Return (x, y) of the center of cell containing provided text 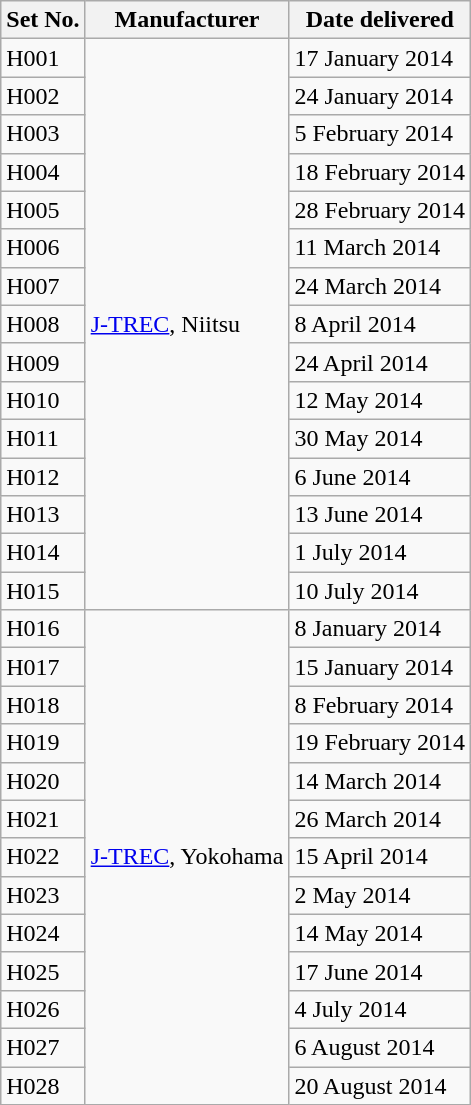
H013 (43, 515)
1 July 2014 (380, 553)
20 August 2014 (380, 1085)
18 February 2014 (380, 172)
10 July 2014 (380, 591)
H001 (43, 58)
17 June 2014 (380, 971)
H007 (43, 286)
H025 (43, 971)
17 January 2014 (380, 58)
12 May 2014 (380, 400)
14 May 2014 (380, 933)
H019 (43, 743)
H011 (43, 438)
Date delivered (380, 20)
24 April 2014 (380, 362)
H003 (43, 134)
13 June 2014 (380, 515)
H002 (43, 96)
H026 (43, 1009)
6 June 2014 (380, 477)
H022 (43, 857)
8 January 2014 (380, 629)
J-TREC, Niitsu (187, 324)
H018 (43, 705)
30 May 2014 (380, 438)
26 March 2014 (380, 819)
6 August 2014 (380, 1047)
H012 (43, 477)
Manufacturer (187, 20)
14 March 2014 (380, 781)
H028 (43, 1085)
2 May 2014 (380, 895)
H005 (43, 210)
24 January 2014 (380, 96)
H009 (43, 362)
28 February 2014 (380, 210)
H006 (43, 248)
H023 (43, 895)
5 February 2014 (380, 134)
8 February 2014 (380, 705)
H017 (43, 667)
15 January 2014 (380, 667)
8 April 2014 (380, 324)
J-TREC, Yokohama (187, 858)
H008 (43, 324)
Set No. (43, 20)
H010 (43, 400)
15 April 2014 (380, 857)
H004 (43, 172)
H024 (43, 933)
24 March 2014 (380, 286)
H021 (43, 819)
11 March 2014 (380, 248)
H015 (43, 591)
H020 (43, 781)
19 February 2014 (380, 743)
H027 (43, 1047)
H014 (43, 553)
H016 (43, 629)
4 July 2014 (380, 1009)
